For the text-containing cell, return its midpoint in [X, Y] coordinate format. 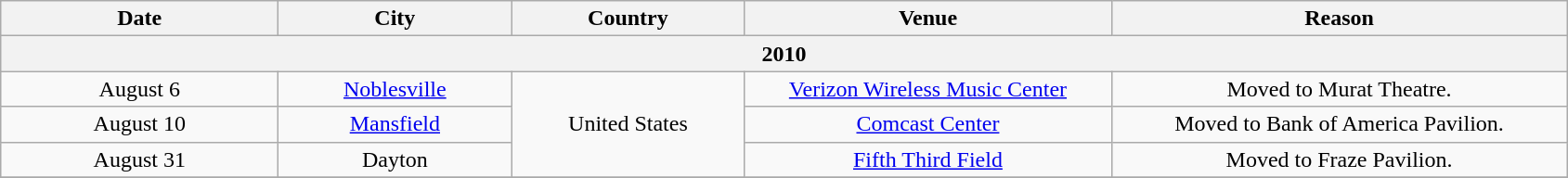
August 31 [139, 159]
Country [628, 19]
Moved to Fraze Pavilion. [1339, 159]
Fifth Third Field [928, 159]
2010 [784, 54]
Verizon Wireless Music Center [928, 89]
Comcast Center [928, 124]
Venue [928, 19]
Dayton [395, 159]
August 10 [139, 124]
Moved to Bank of America Pavilion. [1339, 124]
Mansfield [395, 124]
Date [139, 19]
United States [628, 124]
Reason [1339, 19]
Moved to Murat Theatre. [1339, 89]
August 6 [139, 89]
City [395, 19]
Noblesville [395, 89]
